Locate the cell with the specified text and output its [X, Y] center coordinate. 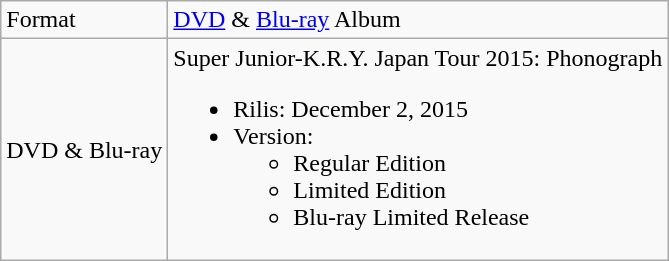
Super Junior-K.R.Y. Japan Tour 2015: PhonographRilis: December 2, 2015Version:Regular EditionLimited EditionBlu-ray Limited Release [418, 150]
Format [84, 20]
DVD & Blu-ray Album [418, 20]
DVD & Blu-ray [84, 150]
